Locate the cell with the specified text and output its [X, Y] center coordinate. 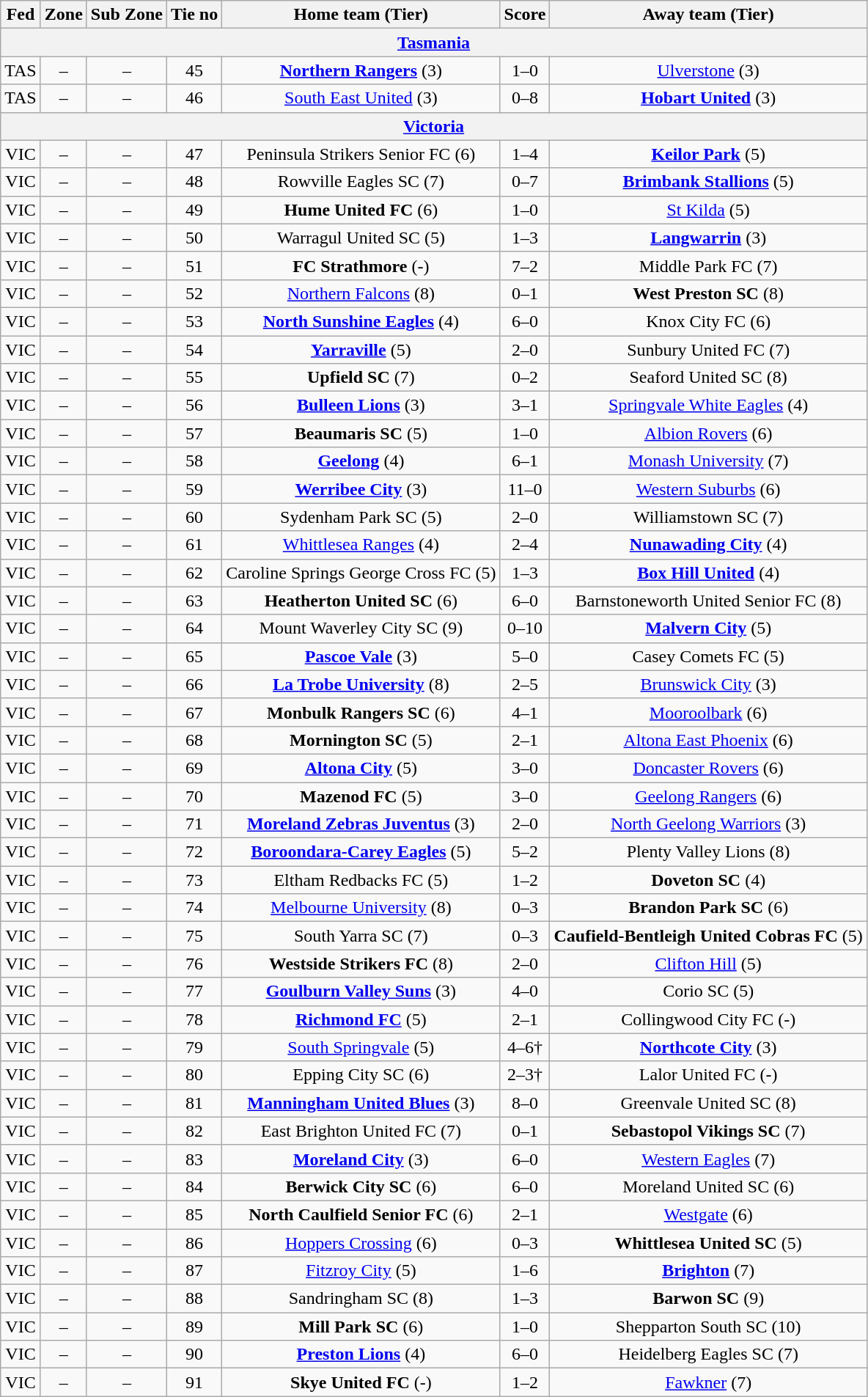
East Brighton United FC (7) [361, 1131]
74 [194, 908]
60 [194, 517]
Shepparton South SC (10) [708, 1327]
Seaford United SC (8) [708, 378]
Keilor Park (5) [708, 154]
Whittlesea Ranges (4) [361, 545]
Moreland United SC (6) [708, 1187]
South Yarra SC (7) [361, 936]
Fitzroy City (5) [361, 1271]
Westside Strikers FC (8) [361, 964]
4–1 [525, 712]
Plenty Valley Lions (8) [708, 852]
67 [194, 712]
Western Suburbs (6) [708, 489]
84 [194, 1187]
Warragul United SC (5) [361, 238]
Tie no [194, 15]
47 [194, 154]
Fawkner (7) [708, 1382]
77 [194, 991]
Brimbank Stallions (5) [708, 182]
Mornington SC (5) [361, 740]
4–0 [525, 991]
81 [194, 1103]
Altona East Phoenix (6) [708, 740]
65 [194, 656]
5–0 [525, 656]
Mount Waverley City SC (9) [361, 628]
Mooroolbark (6) [708, 712]
Altona City (5) [361, 768]
Werribee City (3) [361, 489]
8–0 [525, 1103]
53 [194, 321]
Goulburn Valley Suns (3) [361, 991]
Barwon SC (9) [708, 1299]
66 [194, 684]
Malvern City (5) [708, 628]
48 [194, 182]
Western Eagles (7) [708, 1159]
Geelong Rangers (6) [708, 796]
Richmond FC (5) [361, 1019]
Skye United FC (-) [361, 1382]
Lalor United FC (-) [708, 1075]
Brighton (7) [708, 1271]
Beaumaris SC (5) [361, 433]
87 [194, 1271]
Heatherton United SC (6) [361, 601]
FC Strathmore (-) [361, 265]
Monash University (7) [708, 461]
Upfield SC (7) [361, 378]
52 [194, 293]
North Sunshine Eagles (4) [361, 321]
91 [194, 1382]
Fed [21, 15]
Whittlesea United SC (5) [708, 1243]
Monbulk Rangers SC (6) [361, 712]
86 [194, 1243]
Manningham United Blues (3) [361, 1103]
Barnstoneworth United Senior FC (8) [708, 601]
5–2 [525, 852]
Collingwood City FC (-) [708, 1019]
Moreland City (3) [361, 1159]
Westgate (6) [708, 1214]
Berwick City SC (6) [361, 1187]
Rowville Eagles SC (7) [361, 182]
73 [194, 880]
Moreland Zebras Juventus (3) [361, 824]
57 [194, 433]
Sydenham Park SC (5) [361, 517]
Home team (Tier) [361, 15]
68 [194, 740]
54 [194, 350]
7–2 [525, 265]
1–6 [525, 1271]
Springvale White Eagles (4) [708, 406]
Knox City FC (6) [708, 321]
Greenvale United SC (8) [708, 1103]
1–4 [525, 154]
Caufield-Bentleigh United Cobras FC (5) [708, 936]
78 [194, 1019]
West Preston SC (8) [708, 293]
61 [194, 545]
Williamstown SC (7) [708, 517]
4–6† [525, 1047]
69 [194, 768]
Middle Park FC (7) [708, 265]
Clifton Hill (5) [708, 964]
2–4 [525, 545]
58 [194, 461]
83 [194, 1159]
3–1 [525, 406]
St Kilda (5) [708, 210]
45 [194, 70]
Hume United FC (6) [361, 210]
Geelong (4) [361, 461]
Doncaster Rovers (6) [708, 768]
Pascoe Vale (3) [361, 656]
Langwarrin (3) [708, 238]
90 [194, 1354]
Nunawading City (4) [708, 545]
Victoria [434, 126]
71 [194, 824]
Yarraville (5) [361, 350]
Box Hill United (4) [708, 573]
Hoppers Crossing (6) [361, 1243]
Preston Lions (4) [361, 1354]
Doveton SC (4) [708, 880]
89 [194, 1327]
Corio SC (5) [708, 991]
North Caulfield Senior FC (6) [361, 1214]
Sunbury United FC (7) [708, 350]
49 [194, 210]
2–5 [525, 684]
South East United (3) [361, 98]
6–1 [525, 461]
La Trobe University (8) [361, 684]
North Geelong Warriors (3) [708, 824]
63 [194, 601]
55 [194, 378]
Eltham Redbacks FC (5) [361, 880]
64 [194, 628]
Albion Rovers (6) [708, 433]
Bulleen Lions (3) [361, 406]
Brunswick City (3) [708, 684]
Mazenod FC (5) [361, 796]
72 [194, 852]
70 [194, 796]
Northern Falcons (8) [361, 293]
76 [194, 964]
Melbourne University (8) [361, 908]
85 [194, 1214]
Sub Zone [126, 15]
Caroline Springs George Cross FC (5) [361, 573]
Mill Park SC (6) [361, 1327]
South Springvale (5) [361, 1047]
Tasmania [434, 43]
Sebastopol Vikings SC (7) [708, 1131]
80 [194, 1075]
Zone [63, 15]
0–2 [525, 378]
50 [194, 238]
Away team (Tier) [708, 15]
82 [194, 1131]
Score [525, 15]
75 [194, 936]
Peninsula Strikers Senior FC (6) [361, 154]
11–0 [525, 489]
0–8 [525, 98]
Boroondara-Carey Eagles (5) [361, 852]
0–7 [525, 182]
Epping City SC (6) [361, 1075]
62 [194, 573]
Casey Comets FC (5) [708, 656]
Ulverstone (3) [708, 70]
88 [194, 1299]
59 [194, 489]
51 [194, 265]
79 [194, 1047]
56 [194, 406]
Northcote City (3) [708, 1047]
Hobart United (3) [708, 98]
2–3† [525, 1075]
Sandringham SC (8) [361, 1299]
Brandon Park SC (6) [708, 908]
Heidelberg Eagles SC (7) [708, 1354]
0–10 [525, 628]
46 [194, 98]
Northern Rangers (3) [361, 70]
